Find where the given text appears and provide that cell's center as (X, Y) coordinate. 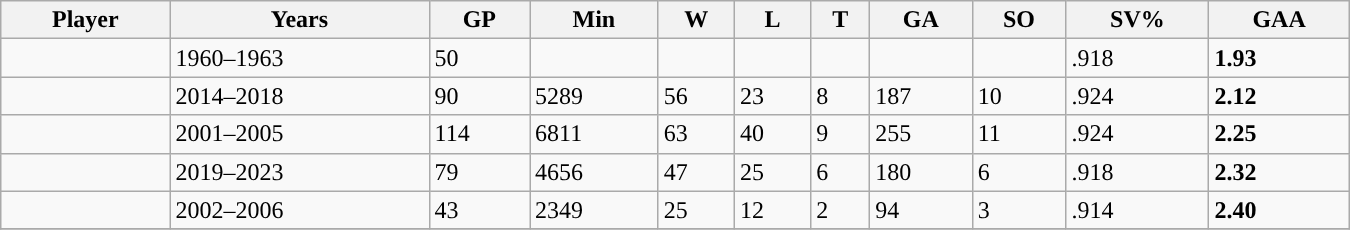
47 (696, 172)
SO (1019, 20)
1960–1963 (300, 58)
56 (696, 96)
2.25 (1279, 134)
Years (300, 20)
Player (86, 20)
GA (921, 20)
90 (479, 96)
2 (840, 210)
2.40 (1279, 210)
.914 (1138, 210)
94 (921, 210)
T (840, 20)
9 (840, 134)
2001–2005 (300, 134)
12 (772, 210)
10 (1019, 96)
2.12 (1279, 96)
2014–2018 (300, 96)
2019–2023 (300, 172)
63 (696, 134)
23 (772, 96)
255 (921, 134)
40 (772, 134)
2.32 (1279, 172)
W (696, 20)
43 (479, 210)
Min (594, 20)
79 (479, 172)
187 (921, 96)
4656 (594, 172)
5289 (594, 96)
6811 (594, 134)
GP (479, 20)
L (772, 20)
50 (479, 58)
8 (840, 96)
GAA (1279, 20)
SV% (1138, 20)
11 (1019, 134)
2002–2006 (300, 210)
180 (921, 172)
1.93 (1279, 58)
2349 (594, 210)
3 (1019, 210)
114 (479, 134)
